Scan for the cell matching the given text and deliver its [x, y] coordinate at center. 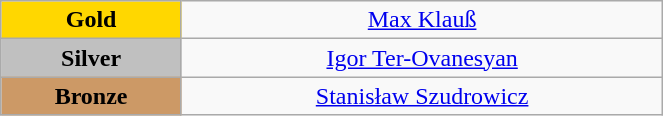
Gold [92, 20]
Bronze [92, 96]
Stanisław Szudrowicz [422, 96]
Igor Ter-Ovanesyan [422, 58]
Silver [92, 58]
Max Klauß [422, 20]
